Search for the cell housing the specified text and yield its (X, Y) center coordinate. 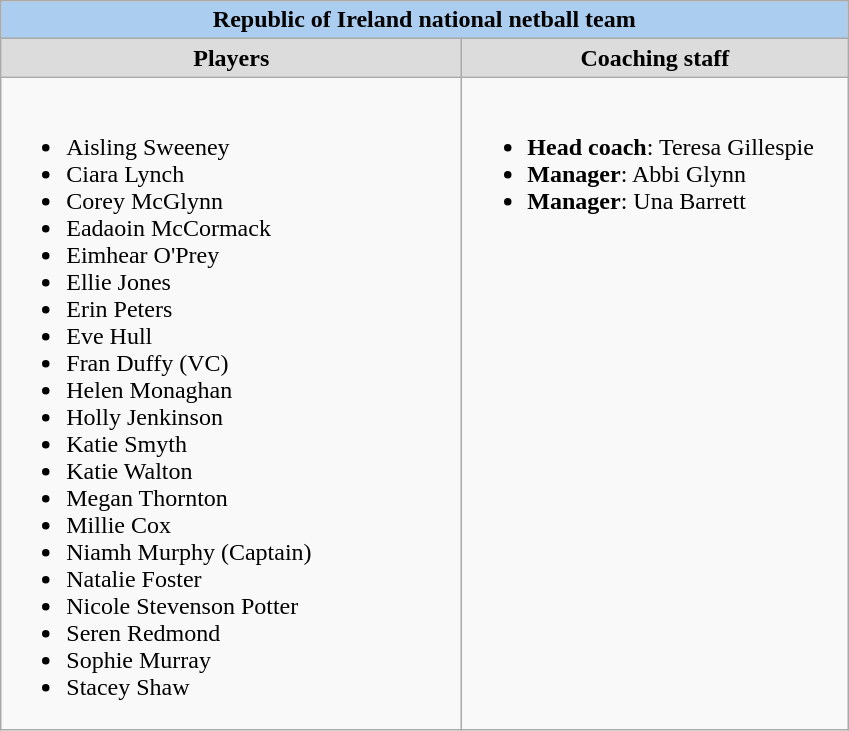
Head coach: Teresa GillespieManager: Abbi GlynnManager: Una Barrett (655, 404)
Coaching staff (655, 58)
Players (232, 58)
Republic of Ireland national netball team (424, 20)
